Extract the (x, y) coordinate from the center of the cell holding the provided text.  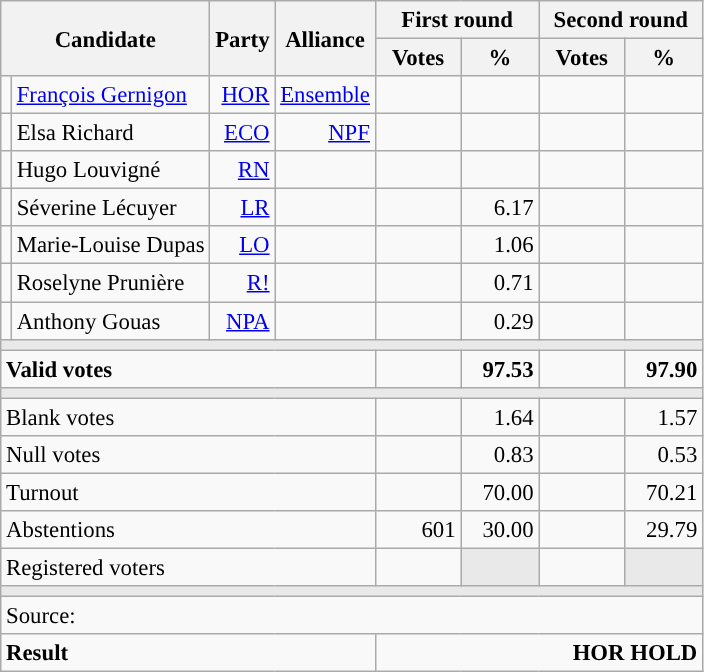
30.00 (500, 530)
Marie-Louise Dupas (110, 245)
LO (242, 245)
70.00 (500, 492)
HOR HOLD (538, 653)
601 (418, 530)
Candidate (106, 38)
Ensemble (325, 95)
Séverine Lécuyer (110, 208)
Blank votes (188, 417)
Alliance (325, 38)
Hugo Louvigné (110, 170)
ECO (242, 133)
29.79 (664, 530)
Result (188, 653)
97.90 (664, 369)
LR (242, 208)
1.06 (500, 245)
François Gernigon (110, 95)
1.57 (664, 417)
Second round (621, 20)
R! (242, 283)
6.17 (500, 208)
Anthony Gouas (110, 321)
1.64 (500, 417)
97.53 (500, 369)
Null votes (188, 455)
0.83 (500, 455)
Abstentions (188, 530)
HOR (242, 95)
Turnout (188, 492)
Party (242, 38)
70.21 (664, 492)
Elsa Richard (110, 133)
0.29 (500, 321)
Roselyne Prunière (110, 283)
Registered voters (188, 567)
RN (242, 170)
First round (457, 20)
Source: (352, 616)
NPA (242, 321)
0.53 (664, 455)
0.71 (500, 283)
Valid votes (188, 369)
NPF (325, 133)
